Find where the given text appears and provide that cell's center as (x, y) coordinate. 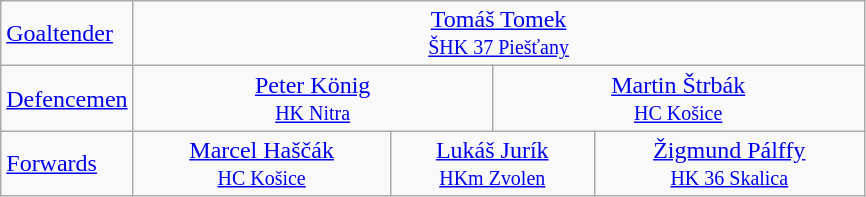
Goaltender (67, 34)
Tomáš Tomek ŠHK 37 Piešťany (498, 34)
Marcel Haščák HC Košice (262, 164)
Lukáš Jurík HKm Zvolen (492, 164)
Defencemen (67, 98)
Martin Štrbák HC Košice (678, 98)
Žigmund Pálffy HK 36 Skalica (729, 164)
Forwards (67, 164)
Peter König HK Nitra (312, 98)
